Scan for the cell matching the given text and deliver its [X, Y] coordinate at center. 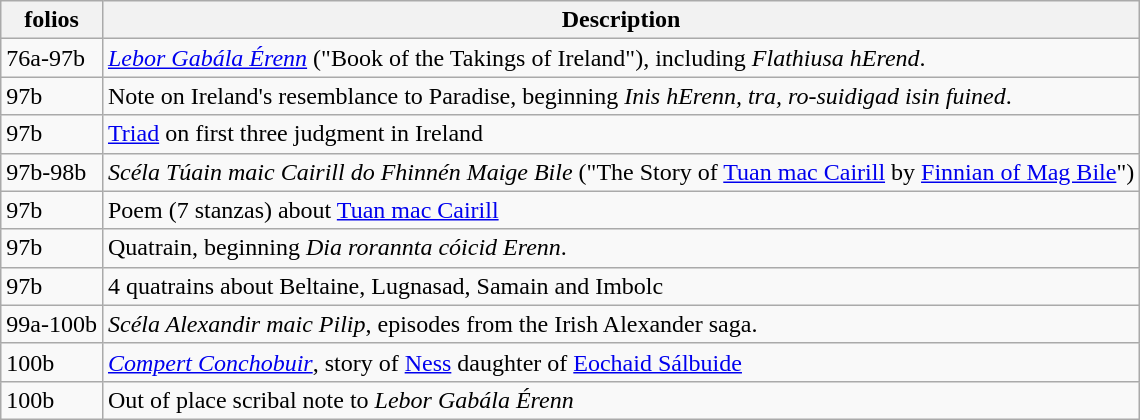
folios [52, 20]
Scéla Túain maic Cairill do Fhinnén Maige Bile ("The Story of Tuan mac Cairill by Finnian of Mag Bile") [620, 172]
Compert Conchobuir, story of Ness daughter of Eochaid Sálbuide [620, 362]
Triad on first three judgment in Ireland [620, 134]
Note on Ireland's resemblance to Paradise, beginning Inis hErenn, tra, ro-suidigad isin fuined. [620, 96]
Out of place scribal note to Lebor Gabála Érenn [620, 400]
Lebor Gabála Érenn ("Book of the Takings of Ireland"), including Flathiusa hErend. [620, 58]
99a-100b [52, 324]
4 quatrains about Beltaine, Lugnasad, Samain and Imbolc [620, 286]
97b-98b [52, 172]
Quatrain, beginning Dia rorannta cóicid Erenn. [620, 248]
76a-97b [52, 58]
Description [620, 20]
Poem (7 stanzas) about Tuan mac Cairill [620, 210]
Scéla Alexandir maic Pilip, episodes from the Irish Alexander saga. [620, 324]
